Output the (X, Y) coordinate of the center of the cell containing the given text.  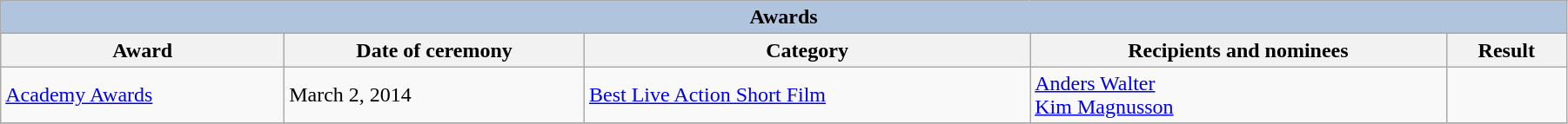
March 2, 2014 (435, 95)
Result (1506, 50)
Award (143, 50)
Awards (784, 17)
Academy Awards (143, 95)
Anders WalterKim Magnusson (1238, 95)
Date of ceremony (435, 50)
Category (807, 50)
Recipients and nominees (1238, 50)
Best Live Action Short Film (807, 95)
